Extract the (x, y) coordinate from the center of the cell holding the provided text.  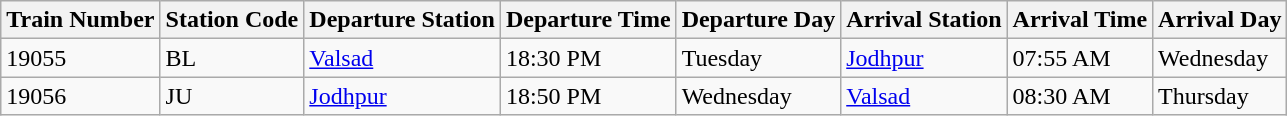
Departure Station (402, 20)
Arrival Time (1080, 20)
Tuesday (758, 58)
Departure Time (588, 20)
Thursday (1220, 96)
BL (232, 58)
Departure Day (758, 20)
Station Code (232, 20)
19056 (80, 96)
JU (232, 96)
19055 (80, 58)
18:30 PM (588, 58)
Train Number (80, 20)
Arrival Day (1220, 20)
08:30 AM (1080, 96)
Arrival Station (924, 20)
18:50 PM (588, 96)
07:55 AM (1080, 58)
